Output the [x, y] coordinate of the center of the cell containing the given text.  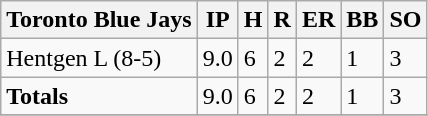
H [253, 20]
ER [318, 20]
Totals [99, 96]
SO [406, 20]
IP [218, 20]
R [282, 20]
BB [362, 20]
Hentgen L (8-5) [99, 58]
Toronto Blue Jays [99, 20]
